Output the (X, Y) coordinate of the center of the cell containing the given text.  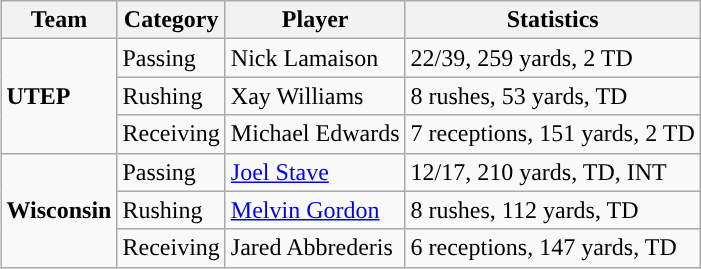
Melvin Gordon (315, 210)
Player (315, 20)
Jared Abbrederis (315, 248)
8 rushes, 53 yards, TD (552, 96)
7 receptions, 151 yards, 2 TD (552, 134)
22/39, 259 yards, 2 TD (552, 58)
8 rushes, 112 yards, TD (552, 210)
Statistics (552, 20)
Team (59, 20)
Nick Lamaison (315, 58)
Wisconsin (59, 210)
Michael Edwards (315, 134)
UTEP (59, 96)
12/17, 210 yards, TD, INT (552, 172)
Category (171, 20)
Joel Stave (315, 172)
6 receptions, 147 yards, TD (552, 248)
Xay Williams (315, 96)
